Determine the [X, Y] coordinate at the center of the cell enclosing the given text.  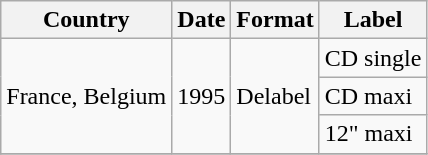
CD single [373, 58]
12" maxi [373, 134]
1995 [202, 96]
Country [86, 20]
Date [202, 20]
Label [373, 20]
CD maxi [373, 96]
Delabel [275, 96]
France, Belgium [86, 96]
Format [275, 20]
